Search for the cell housing the specified text and yield its (X, Y) center coordinate. 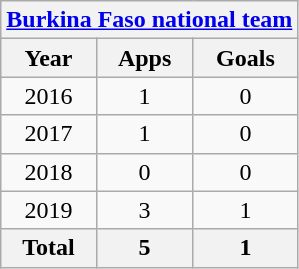
Year (48, 58)
2016 (48, 96)
2019 (48, 210)
Apps (144, 58)
Goals (246, 58)
3 (144, 210)
Total (48, 248)
2018 (48, 172)
5 (144, 248)
Burkina Faso national team (150, 20)
2017 (48, 134)
